Detect which cell encompasses the target text, then output its (x, y) center coordinate. 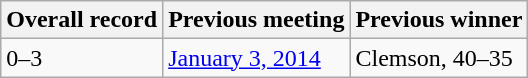
January 3, 2014 (256, 58)
Previous meeting (256, 20)
Previous winner (439, 20)
0–3 (82, 58)
Overall record (82, 20)
Clemson, 40–35 (439, 58)
